Locate the cell with the specified text and output its [x, y] center coordinate. 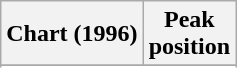
Peakposition [189, 34]
Chart (1996) [72, 34]
